Provide the (X, Y) coordinate of the cell's center where the given text is located.  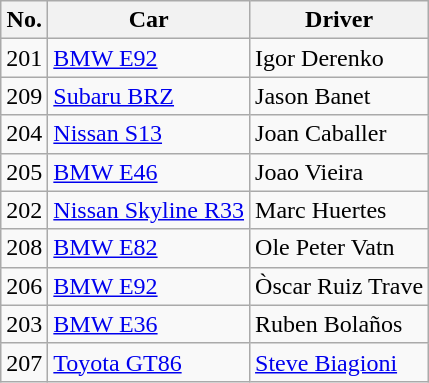
BMW E82 (149, 248)
Driver (340, 20)
Nissan S13 (149, 134)
201 (24, 58)
No. (24, 20)
Jason Banet (340, 96)
202 (24, 210)
204 (24, 134)
BMW E46 (149, 172)
206 (24, 286)
Car (149, 20)
Joao Vieira (340, 172)
205 (24, 172)
Nissan Skyline R33 (149, 210)
BMW E36 (149, 324)
Subaru BRZ (149, 96)
Joan Caballer (340, 134)
208 (24, 248)
Igor Derenko (340, 58)
209 (24, 96)
207 (24, 362)
Ole Peter Vatn (340, 248)
Òscar Ruiz Trave (340, 286)
Steve Biagioni (340, 362)
Ruben Bolaños (340, 324)
Toyota GT86 (149, 362)
203 (24, 324)
Marc Huertes (340, 210)
